Detect which cell encompasses the target text, then output its (X, Y) center coordinate. 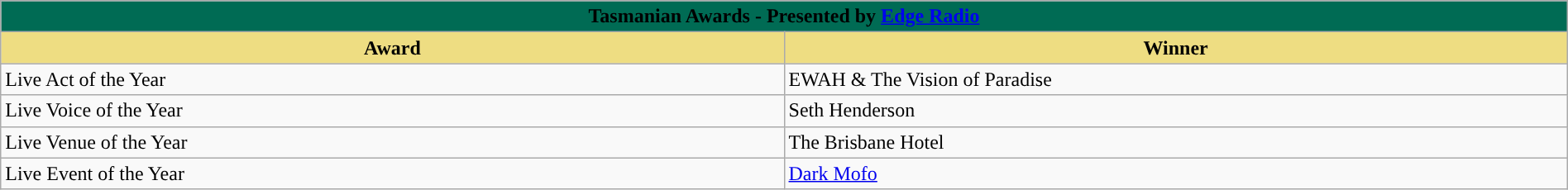
Live Event of the Year (392, 173)
Live Venue of the Year (392, 142)
Seth Henderson (1176, 111)
Live Act of the Year (392, 79)
EWAH & The Vision of Paradise (1176, 79)
Award (392, 48)
Live Voice of the Year (392, 111)
Tasmanian Awards - Presented by Edge Radio (784, 17)
Dark Mofo (1176, 173)
The Brisbane Hotel (1176, 142)
Winner (1176, 48)
